Return the [X, Y] coordinate for the center point of the cell that contains the specified text.  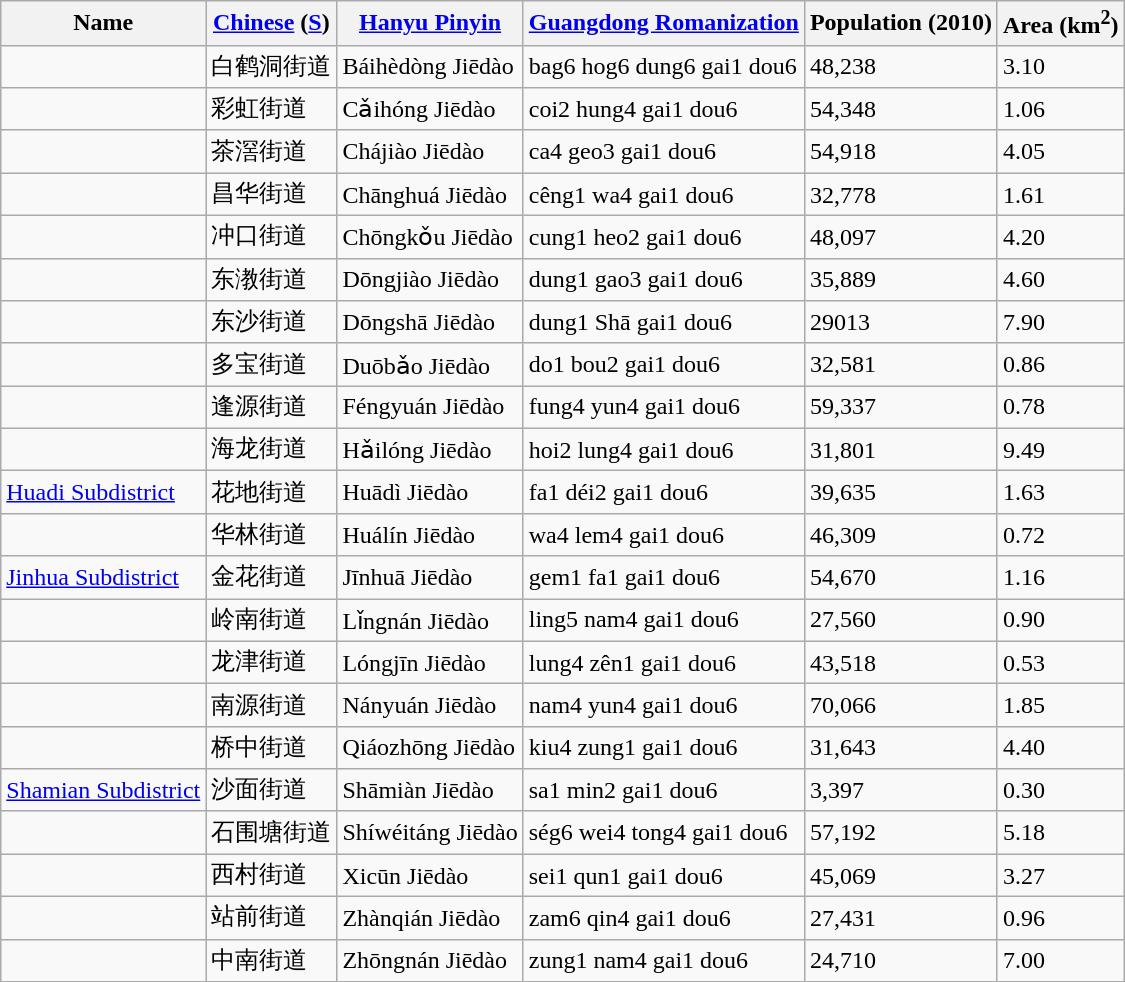
Chānghuá Jiēdào [430, 194]
Dōngshā Jiēdào [430, 322]
46,309 [900, 534]
3,397 [900, 790]
zung1 nam4 gai1 dou6 [664, 960]
29013 [900, 322]
站前街道 [272, 918]
华林街道 [272, 534]
do1 bou2 gai1 dou6 [664, 364]
0.78 [1060, 408]
lung4 zên1 gai1 dou6 [664, 662]
Hǎilóng Jiēdào [430, 450]
Zhànqián Jiēdào [430, 918]
zam6 qin4 gai1 dou6 [664, 918]
Chōngkǒu Jiēdào [430, 238]
0.72 [1060, 534]
Cǎihóng Jiēdào [430, 110]
31,643 [900, 748]
35,889 [900, 280]
32,581 [900, 364]
sei1 qun1 gai1 dou6 [664, 876]
4.40 [1060, 748]
白鹤洞街道 [272, 66]
Dōngjiào Jiēdào [430, 280]
彩虹街道 [272, 110]
70,066 [900, 706]
0.86 [1060, 364]
0.30 [1060, 790]
dung1 gao3 gai1 dou6 [664, 280]
0.96 [1060, 918]
54,348 [900, 110]
东沙街道 [272, 322]
花地街道 [272, 492]
西村街道 [272, 876]
Lǐngnán Jiēdào [430, 620]
fa1 déi2 gai1 dou6 [664, 492]
hoi2 lung4 gai1 dou6 [664, 450]
Báihèdòng Jiēdào [430, 66]
7.00 [1060, 960]
32,778 [900, 194]
3.27 [1060, 876]
逢源街道 [272, 408]
0.53 [1060, 662]
48,238 [900, 66]
ség6 wei4 tong4 gai1 dou6 [664, 832]
Population (2010) [900, 24]
4.05 [1060, 152]
4.60 [1060, 280]
1.16 [1060, 578]
kiu4 zung1 gai1 dou6 [664, 748]
中南街道 [272, 960]
岭南街道 [272, 620]
ling5 nam4 gai1 dou6 [664, 620]
Guangdong Romanization [664, 24]
54,918 [900, 152]
gem1 fa1 gai1 dou6 [664, 578]
Shāmiàn Jiēdào [430, 790]
coi2 hung4 gai1 dou6 [664, 110]
Lóngjīn Jiēdào [430, 662]
45,069 [900, 876]
茶滘街道 [272, 152]
Nányuán Jiēdào [430, 706]
0.90 [1060, 620]
48,097 [900, 238]
fung4 yun4 gai1 dou6 [664, 408]
5.18 [1060, 832]
cêng1 wa4 gai1 dou6 [664, 194]
54,670 [900, 578]
Zhōngnán Jiēdào [430, 960]
海龙街道 [272, 450]
59,337 [900, 408]
冲口街道 [272, 238]
7.90 [1060, 322]
43,518 [900, 662]
Huādì Jiēdào [430, 492]
东漖街道 [272, 280]
39,635 [900, 492]
Shamian Subdistrict [104, 790]
wa4 lem4 gai1 dou6 [664, 534]
Huálín Jiēdào [430, 534]
Huadi Subdistrict [104, 492]
多宝街道 [272, 364]
24,710 [900, 960]
桥中街道 [272, 748]
1.06 [1060, 110]
南源街道 [272, 706]
Area (km2) [1060, 24]
cung1 heo2 gai1 dou6 [664, 238]
Xicūn Jiēdào [430, 876]
Qiáozhōng Jiēdào [430, 748]
Name [104, 24]
Shíwéitáng Jiēdào [430, 832]
dung1 Shā gai1 dou6 [664, 322]
9.49 [1060, 450]
ca4 geo3 gai1 dou6 [664, 152]
Hanyu Pinyin [430, 24]
1.61 [1060, 194]
nam4 yun4 gai1 dou6 [664, 706]
57,192 [900, 832]
Jinhua Subdistrict [104, 578]
Jīnhuā Jiēdào [430, 578]
Chinese (S) [272, 24]
1.63 [1060, 492]
3.10 [1060, 66]
昌华街道 [272, 194]
bag6 hog6 dung6 gai1 dou6 [664, 66]
31,801 [900, 450]
27,431 [900, 918]
27,560 [900, 620]
1.85 [1060, 706]
龙津街道 [272, 662]
沙面街道 [272, 790]
Chájiào Jiēdào [430, 152]
4.20 [1060, 238]
Féngyuán Jiēdào [430, 408]
石围塘街道 [272, 832]
金花街道 [272, 578]
sa1 min2 gai1 dou6 [664, 790]
Duōbǎo Jiēdào [430, 364]
